Capture the cell that displays the provided text and extract its (x, y) central coordinate. 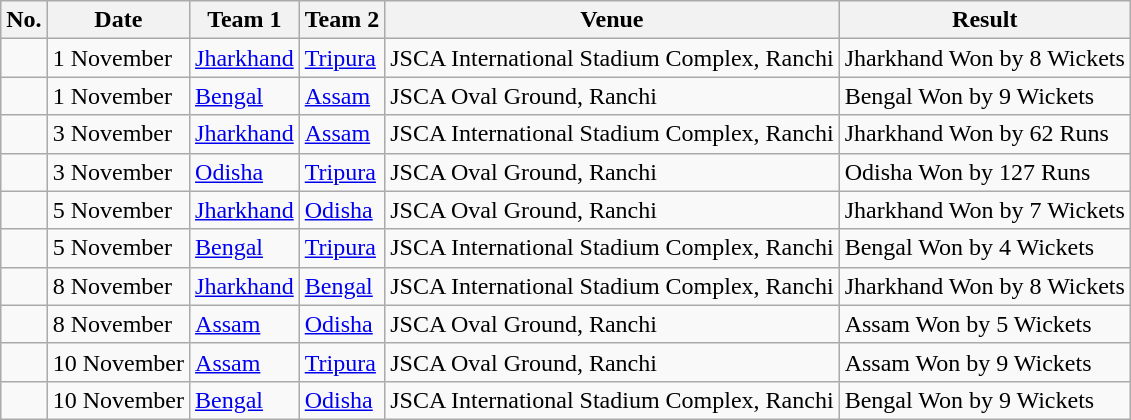
Venue (612, 20)
Bengal Won by 4 Wickets (984, 248)
Date (118, 20)
Team 1 (245, 20)
Result (984, 20)
No. (24, 20)
Assam Won by 5 Wickets (984, 324)
Team 2 (342, 20)
Odisha Won by 127 Runs (984, 172)
Assam Won by 9 Wickets (984, 362)
Jharkhand Won by 62 Runs (984, 134)
Jharkhand Won by 7 Wickets (984, 210)
